Return the [X, Y] coordinate for the center point of the cell that contains the specified text.  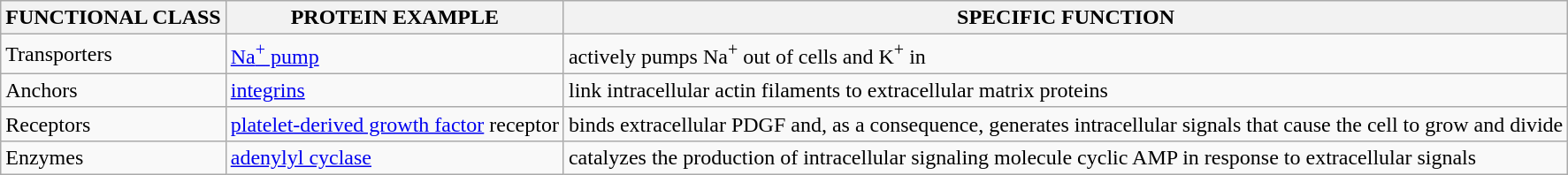
SPECIFIC FUNCTION [1065, 18]
Transporters [113, 55]
FUNCTIONAL CLASS [113, 18]
catalyzes the production of intracellular signaling molecule cyclic AMP in response to extracellular signals [1065, 157]
binds extracellular PDGF and, as a consequence, generates intracellular signals that cause the cell to grow and divide [1065, 124]
Anchors [113, 90]
link intracellular actin filaments to extracellular matrix proteins [1065, 90]
adenylyl cyclase [394, 157]
Receptors [113, 124]
PROTEIN EXAMPLE [394, 18]
integrins [394, 90]
Enzymes [113, 157]
actively pumps Na+ out of cells and K+ in [1065, 55]
platelet-derived growth factor receptor [394, 124]
Na+ pump [394, 55]
